Return (X, Y) of the center of cell containing provided text 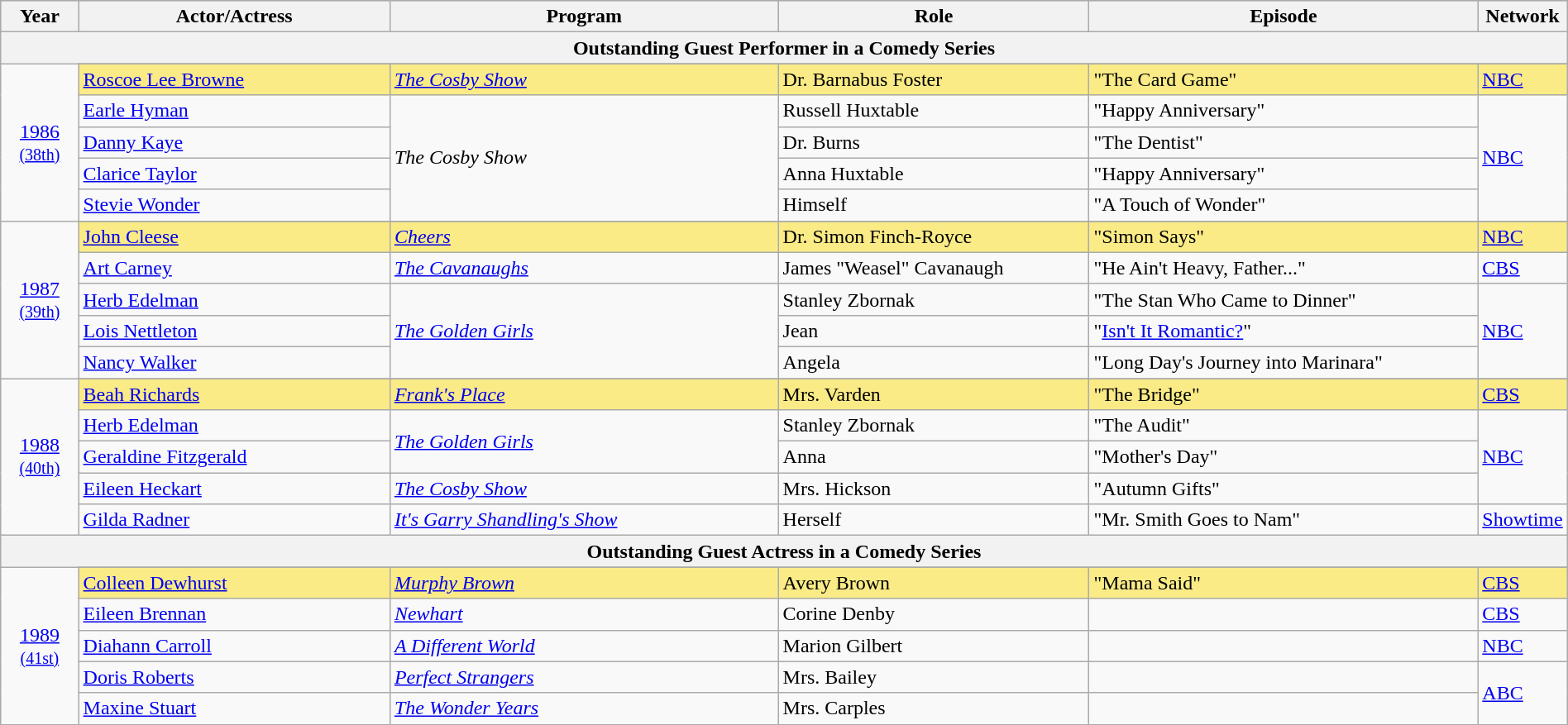
Murphy Brown (584, 583)
Mrs. Hickson (934, 489)
"Mr. Smith Goes to Nam" (1284, 520)
"Mother's Day" (1284, 457)
Dr. Simon Finch-Royce (934, 236)
1986(38th) (40, 142)
Frank's Place (584, 394)
Stevie Wonder (234, 205)
"The Stan Who Came to Dinner" (1284, 299)
Role (934, 17)
Doris Roberts (234, 677)
Cheers (584, 236)
1988(40th) (40, 457)
"The Audit" (1284, 426)
Episode (1284, 17)
Anna (934, 457)
Year (40, 17)
Mrs. Bailey (934, 677)
Russell Huxtable (934, 111)
"The Card Game" (1284, 79)
Showtime (1523, 520)
Geraldine Fitzgerald (234, 457)
Program (584, 17)
Himself (934, 205)
Maxine Stuart (234, 708)
Perfect Strangers (584, 677)
Network (1523, 17)
Avery Brown (934, 583)
"Mama Said" (1284, 583)
The Cavanaughs (584, 268)
James "Weasel" Cavanaugh (934, 268)
"Simon Says" (1284, 236)
"The Bridge" (1284, 394)
John Cleese (234, 236)
Dr. Burns (934, 142)
Clarice Taylor (234, 174)
It's Garry Shandling's Show (584, 520)
Jean (934, 331)
Outstanding Guest Actress in a Comedy Series (784, 551)
"He Ain't Heavy, Father..." (1284, 268)
"The Dentist" (1284, 142)
"Long Day's Journey into Marinara" (1284, 362)
Nancy Walker (234, 362)
Dr. Barnabus Foster (934, 79)
"A Touch of Wonder" (1284, 205)
1989(41st) (40, 646)
1987(39th) (40, 299)
Danny Kaye (234, 142)
"Isn't It Romantic?" (1284, 331)
"Autumn Gifts" (1284, 489)
Corine Denby (934, 614)
ABC (1523, 693)
Mrs. Varden (934, 394)
A Different World (584, 646)
Diahann Carroll (234, 646)
Art Carney (234, 268)
Colleen Dewhurst (234, 583)
Mrs. Carples (934, 708)
Lois Nettleton (234, 331)
Angela (934, 362)
Herself (934, 520)
Marion Gilbert (934, 646)
Actor/Actress (234, 17)
Eileen Brennan (234, 614)
Eileen Heckart (234, 489)
Roscoe Lee Browne (234, 79)
Gilda Radner (234, 520)
Outstanding Guest Performer in a Comedy Series (784, 48)
The Wonder Years (584, 708)
Beah Richards (234, 394)
Anna Huxtable (934, 174)
Newhart (584, 614)
Earle Hyman (234, 111)
